Scan for the cell matching the given text and deliver its (x, y) coordinate at center. 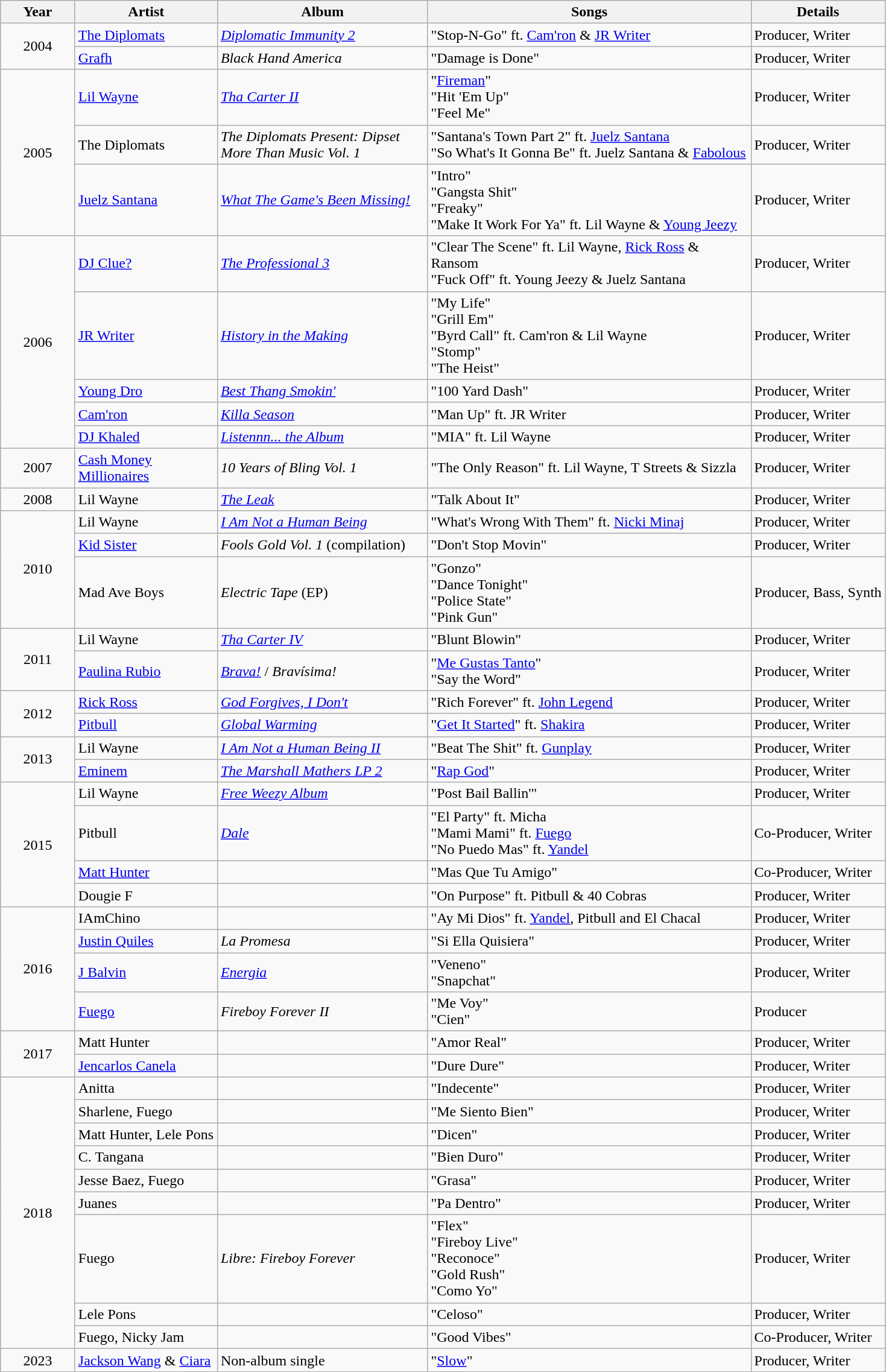
Tha Carter IV (322, 640)
Global Warming (322, 725)
"Mas Que Tu Amigo" (589, 872)
"Flex" "Fireboy Live" "Reconoce" "Gold Rush" "Como Yo" (589, 1259)
Tha Carter II (322, 97)
IAmChino (146, 918)
"Fireman" "Hit 'Em Up" "Feel Me" (589, 97)
Killa Season (322, 414)
Black Hand America (322, 58)
2015 (38, 844)
2004 (38, 46)
"Good Vibes" (589, 1337)
"Slow" (589, 1360)
"Grasa" (589, 1180)
Artist (146, 12)
Dale (322, 833)
Free Weezy Album (322, 794)
"Celoso" (589, 1314)
2018 (38, 1213)
"El Party" ft. Micha "Mami Mami" ft. Fuego "No Puedo Mas" ft. Yandel (589, 833)
Grafh (146, 58)
2006 (38, 342)
Mad Ave Boys (146, 592)
Libre: Fireboy Forever (322, 1259)
Best Thang Smokin' (322, 391)
Fireboy Forever II (322, 1012)
"Me Gustas Tanto" "Say the Word" (589, 671)
I Am Not a Human Being (322, 522)
"Me Siento Bien" (589, 1111)
The Marshall Mathers LP 2 (322, 771)
"Ay Mi Dios" ft. Yandel, Pitbull and El Chacal (589, 918)
Producer (818, 1012)
Paulina Rubio (146, 671)
"Gonzo" "Dance Tonight" "Police State" "Pink Gun" (589, 592)
"Talk About It" (589, 499)
"Get It Started" ft. Shakira (589, 725)
Juanes (146, 1203)
"Amor Real" (589, 1043)
Producer, Bass, Synth (818, 592)
2011 (38, 660)
"Santana's Town Part 2" ft. Juelz Santana "So What's It Gonna Be" ft. Juelz Santana & Fabolous (589, 145)
I Am Not a Human Being II (322, 748)
JR Writer (146, 335)
Non-album single (322, 1360)
Juelz Santana (146, 200)
C. Tangana (146, 1157)
"100 Yard Dash" (589, 391)
DJ Khaled (146, 437)
"Rich Forever" ft. John Legend (589, 702)
Dougie F (146, 895)
"Intro" "Gangsta Shit" "Freaky" "Make It Work For Ya" ft. Lil Wayne & Young Jeezy (589, 200)
Details (818, 12)
"Dure Dure" (589, 1066)
Electric Tape (EP) (322, 592)
2005 (38, 153)
Justin Quiles (146, 941)
Songs (589, 12)
"Stop-N-Go" ft. Cam'ron & JR Writer (589, 35)
The Professional 3 (322, 264)
Diplomatic Immunity 2 (322, 35)
Young Dro (146, 391)
"Pa Dentro" (589, 1203)
"My Life" "Grill Em" "Byrd Call" ft. Cam'ron & Lil Wayne "Stomp" "The Heist" (589, 335)
"Veneno" "Snapchat" (589, 972)
Cash Money Millionaires (146, 468)
Listennn... the Album (322, 437)
"Rap God" (589, 771)
Eminem (146, 771)
Cam'ron (146, 414)
J Balvin (146, 972)
Year (38, 12)
"Bien Duro" (589, 1157)
Album (322, 12)
2010 (38, 569)
"Beat The Shit" ft. Gunplay (589, 748)
The Leak (322, 499)
"Post Bail Ballin'" (589, 794)
"Damage is Done" (589, 58)
God Forgives, I Don't (322, 702)
Lele Pons (146, 1314)
"Indecente" (589, 1089)
DJ Clue? (146, 264)
2012 (38, 713)
"Clear The Scene" ft. Lil Wayne, Rick Ross & Ransom "Fuck Off" ft. Young Jeezy & Juelz Santana (589, 264)
Rick Ross (146, 702)
10 Years of Bling Vol. 1 (322, 468)
"Don't Stop Movin" (589, 545)
"On Purpose" ft. Pitbull & 40 Cobras (589, 895)
2017 (38, 1054)
Jackson Wang & Ciara (146, 1360)
Anitta (146, 1089)
2008 (38, 499)
What The Game's Been Missing! (322, 200)
Kid Sister (146, 545)
Brava! / Bravísima! (322, 671)
"Dicen" (589, 1134)
Fools Gold Vol. 1 (compilation) (322, 545)
"Blunt Blowin" (589, 640)
2023 (38, 1360)
2013 (38, 759)
Energia (322, 972)
History in the Making (322, 335)
Sharlene, Fuego (146, 1111)
Fuego, Nicky Jam (146, 1337)
The Diplomats Present: Dipset More Than Music Vol. 1 (322, 145)
"Man Up" ft. JR Writer (589, 414)
"MIA" ft. Lil Wayne (589, 437)
2007 (38, 468)
"What's Wrong With Them" ft. Nicki Minaj (589, 522)
2016 (38, 969)
Jencarlos Canela (146, 1066)
"The Only Reason" ft. Lil Wayne, T Streets & Sizzla (589, 468)
"Me Voy" "Cien" (589, 1012)
"Si Ella Quisiera" (589, 941)
Jesse Baez, Fuego (146, 1180)
La Promesa (322, 941)
Matt Hunter, Lele Pons (146, 1134)
